Identify which cell holds the provided text, then report its [x, y] central coordinate. 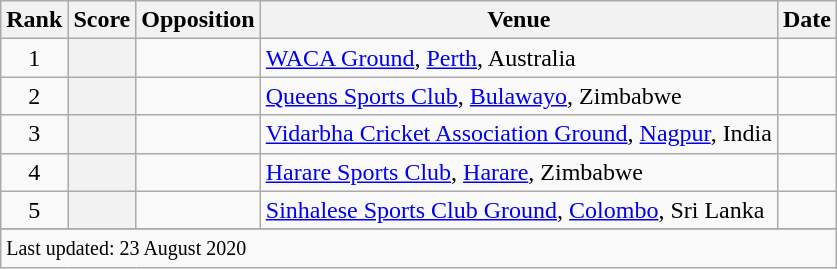
5 [34, 210]
Date [806, 20]
Harare Sports Club, Harare, Zimbabwe [518, 172]
1 [34, 58]
Queens Sports Club, Bulawayo, Zimbabwe [518, 96]
2 [34, 96]
3 [34, 134]
Vidarbha Cricket Association Ground, Nagpur, India [518, 134]
Sinhalese Sports Club Ground, Colombo, Sri Lanka [518, 210]
Last updated: 23 August 2020 [419, 248]
WACA Ground, Perth, Australia [518, 58]
4 [34, 172]
Rank [34, 20]
Opposition [198, 20]
Venue [518, 20]
Score [102, 20]
